Locate the cell with the specified text and output its (x, y) center coordinate. 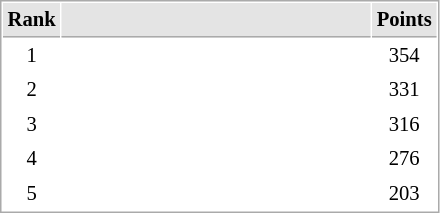
354 (404, 56)
331 (404, 90)
4 (32, 158)
203 (404, 194)
Points (404, 20)
316 (404, 124)
276 (404, 158)
1 (32, 56)
3 (32, 124)
2 (32, 90)
Rank (32, 20)
5 (32, 194)
